Pinpoint the cell where the given text exists, returning its [X, Y] midpoint coordinate. 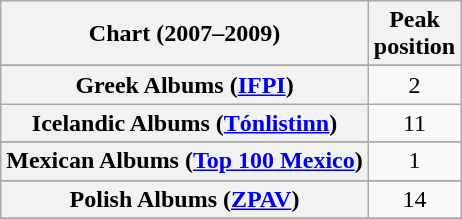
Polish Albums (ZPAV) [185, 199]
14 [414, 199]
Peakposition [414, 34]
11 [414, 123]
Mexican Albums (Top 100 Mexico) [185, 161]
2 [414, 85]
1 [414, 161]
Chart (2007–2009) [185, 34]
Greek Albums (IFPI) [185, 85]
Icelandic Albums (Tónlistinn) [185, 123]
